Identify which cell holds the provided text, then report its (X, Y) central coordinate. 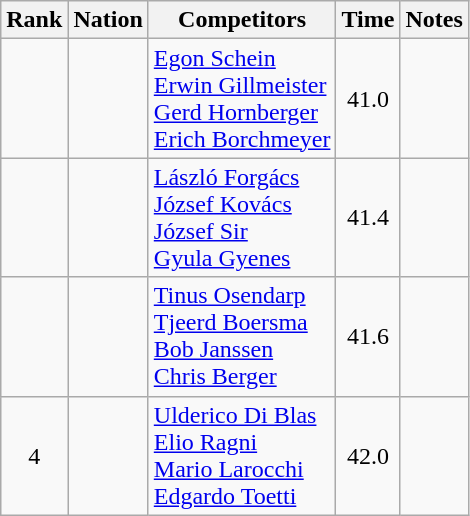
Time (368, 20)
Rank (34, 20)
Ulderico Di BlasElio RagniMario LarocchiEdgardo Toetti (242, 456)
41.6 (368, 336)
Tinus OsendarpTjeerd BoersmaBob JanssenChris Berger (242, 336)
Nation (108, 20)
4 (34, 456)
Egon ScheinErwin GillmeisterGerd HornbergerErich Borchmeyer (242, 98)
Competitors (242, 20)
Notes (434, 20)
László ForgácsJózsef KovácsJózsef SirGyula Gyenes (242, 218)
41.4 (368, 218)
42.0 (368, 456)
41.0 (368, 98)
